Output the (x, y) coordinate of the center of the cell containing the given text.  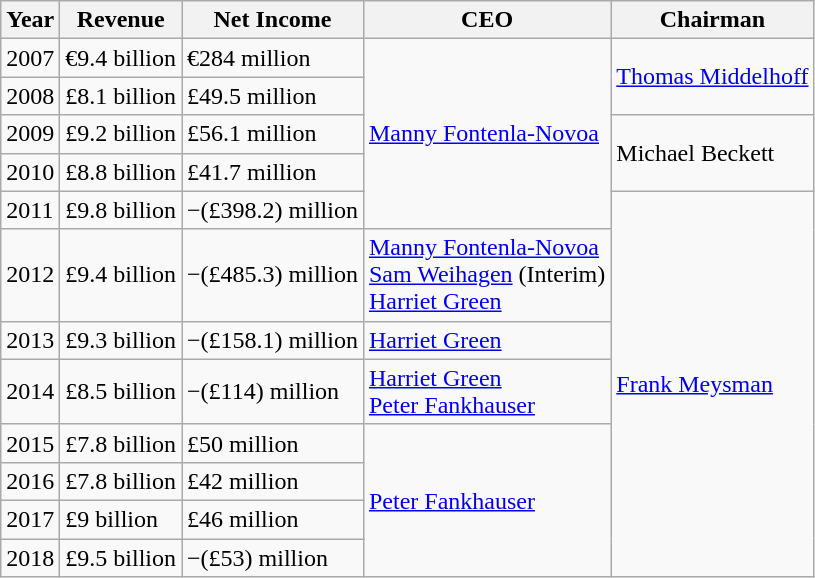
−(£114) million (273, 392)
Frank Meysman (712, 384)
£49.5 million (273, 96)
2010 (30, 172)
2015 (30, 443)
£46 million (273, 519)
CEO (486, 20)
−(£158.1) million (273, 340)
£56.1 million (273, 134)
£9.5 billion (121, 557)
2016 (30, 481)
Manny Fontenla-NovoaSam Weihagen (Interim)Harriet Green (486, 275)
2018 (30, 557)
2009 (30, 134)
Thomas Middelhoff (712, 77)
Net Income (273, 20)
Revenue (121, 20)
£9.4 billion (121, 275)
£50 million (273, 443)
−(£398.2) million (273, 210)
2017 (30, 519)
£8.5 billion (121, 392)
Chairman (712, 20)
£41.7 million (273, 172)
Harriet Green (486, 340)
2011 (30, 210)
£42 million (273, 481)
−(£485.3) million (273, 275)
£9 billion (121, 519)
£9.8 billion (121, 210)
Michael Beckett (712, 153)
2008 (30, 96)
£9.2 billion (121, 134)
2012 (30, 275)
£9.3 billion (121, 340)
€284 million (273, 58)
Harriet GreenPeter Fankhauser (486, 392)
2013 (30, 340)
Manny Fontenla-Novoa (486, 134)
£8.8 billion (121, 172)
Year (30, 20)
€9.4 billion (121, 58)
2014 (30, 392)
Peter Fankhauser (486, 500)
£8.1 billion (121, 96)
2007 (30, 58)
−(£53) million (273, 557)
